Search for the cell housing the specified text and yield its (X, Y) center coordinate. 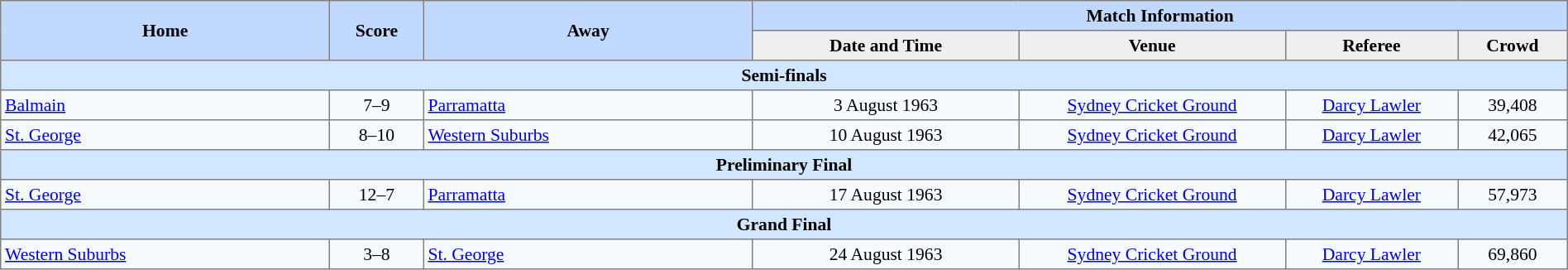
Grand Final (784, 224)
39,408 (1513, 105)
Date and Time (886, 46)
Away (588, 31)
42,065 (1513, 135)
Match Information (1159, 16)
Balmain (165, 105)
8–10 (377, 135)
7–9 (377, 105)
Preliminary Final (784, 165)
17 August 1963 (886, 195)
Semi-finals (784, 75)
Venue (1152, 46)
Referee (1371, 46)
12–7 (377, 195)
3–8 (377, 254)
57,973 (1513, 195)
24 August 1963 (886, 254)
Home (165, 31)
Crowd (1513, 46)
69,860 (1513, 254)
Score (377, 31)
10 August 1963 (886, 135)
3 August 1963 (886, 105)
